Scan for the cell matching the given text and deliver its (X, Y) coordinate at center. 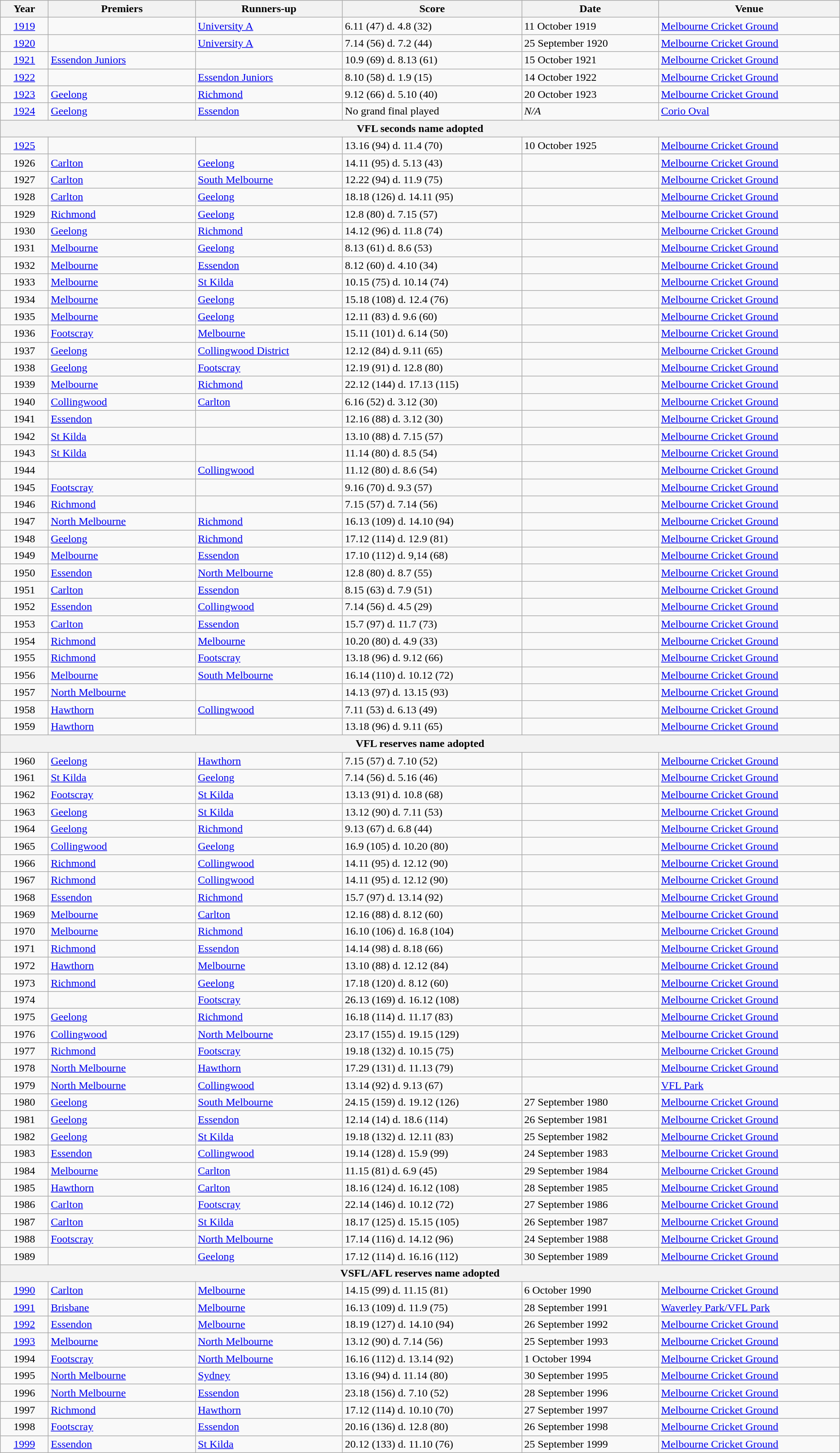
25 September 1982 (591, 1137)
1976 (24, 1034)
15.7 (97) d. 11.7 (73) (432, 624)
11.14 (80) d. 8.5 (54) (432, 453)
19.18 (132) d. 12.11 (83) (432, 1137)
1945 (24, 487)
VSFL/AFL reserves name adopted (420, 1273)
15.18 (108) d. 12.4 (76) (432, 299)
13.10 (88) d. 7.15 (57) (432, 436)
19.18 (132) d. 10.15 (75) (432, 1051)
13.12 (90) d. 7.11 (53) (432, 812)
13.18 (96) d. 9.11 (65) (432, 726)
1947 (24, 522)
1990 (24, 1290)
1979 (24, 1085)
VFL Park (749, 1085)
1946 (24, 505)
30 September 1989 (591, 1256)
1962 (24, 795)
28 September 1991 (591, 1308)
12.16 (88) d. 8.12 (60) (432, 914)
1950 (24, 573)
9.16 (70) d. 9.3 (57) (432, 487)
Venue (749, 9)
Date (591, 9)
1997 (24, 1410)
1961 (24, 778)
25 September 1993 (591, 1342)
10 October 1925 (591, 145)
18.19 (127) d. 14.10 (94) (432, 1325)
1994 (24, 1359)
7.14 (56) d. 4.5 (29) (432, 607)
1992 (24, 1325)
10.15 (75) d. 10.14 (74) (432, 282)
1988 (24, 1239)
30 September 1995 (591, 1376)
1964 (24, 829)
27 September 1986 (591, 1205)
1953 (24, 624)
14.14 (98) d. 8.18 (66) (432, 948)
15.11 (101) d. 6.14 (50) (432, 334)
26 September 1981 (591, 1119)
1941 (24, 419)
1980 (24, 1102)
Corio Oval (749, 111)
1973 (24, 983)
16.10 (106) d. 16.8 (104) (432, 931)
1954 (24, 641)
1921 (24, 60)
1942 (24, 436)
1969 (24, 914)
Score (432, 9)
20 October 1923 (591, 94)
1985 (24, 1188)
9.12 (66) d. 5.10 (40) (432, 94)
13.12 (90) d. 7.14 (56) (432, 1342)
VFL reserves name adopted (420, 743)
Waverley Park/VFL Park (749, 1308)
1996 (24, 1393)
1928 (24, 197)
1922 (24, 77)
Sydney (269, 1376)
13.10 (88) d. 12.12 (84) (432, 966)
1987 (24, 1222)
1931 (24, 248)
27 September 1997 (591, 1410)
11.12 (80) d. 8.6 (54) (432, 470)
26 September 1987 (591, 1222)
16.16 (112) d. 13.14 (92) (432, 1359)
17.29 (131) d. 11.13 (79) (432, 1068)
14.12 (96) d. 11.8 (74) (432, 231)
6.11 (47) d. 4.8 (32) (432, 26)
1923 (24, 94)
1930 (24, 231)
18.16 (124) d. 16.12 (108) (432, 1188)
1995 (24, 1376)
1967 (24, 880)
1989 (24, 1256)
9.13 (67) d. 6.8 (44) (432, 829)
11 October 1919 (591, 26)
1 October 1994 (591, 1359)
Runners-up (269, 9)
1939 (24, 385)
12.12 (84) d. 9.11 (65) (432, 351)
13.16 (94) d. 11.4 (70) (432, 145)
14.13 (97) d. 13.15 (93) (432, 692)
8.15 (63) d. 7.9 (51) (432, 590)
1966 (24, 863)
25 September 1999 (591, 1444)
1970 (24, 931)
11.15 (81) d. 6.9 (45) (432, 1171)
Year (24, 9)
1919 (24, 26)
1986 (24, 1205)
1951 (24, 590)
1938 (24, 368)
Brisbane (122, 1308)
24.15 (159) d. 19.12 (126) (432, 1102)
Collingwood District (269, 351)
10.9 (69) d. 8.13 (61) (432, 60)
22.12 (144) d. 17.13 (115) (432, 385)
19.14 (128) d. 15.9 (99) (432, 1154)
1956 (24, 675)
20.12 (133) d. 11.10 (76) (432, 1444)
1940 (24, 402)
1982 (24, 1137)
1963 (24, 812)
28 September 1985 (591, 1188)
18.18 (126) d. 14.11 (95) (432, 197)
1926 (24, 162)
1933 (24, 282)
14 October 1922 (591, 77)
17.14 (116) d. 14.12 (96) (432, 1239)
1925 (24, 145)
8.12 (60) d. 4.10 (34) (432, 265)
17.18 (120) d. 8.12 (60) (432, 983)
26 September 1992 (591, 1325)
1993 (24, 1342)
1968 (24, 897)
27 September 1980 (591, 1102)
13.18 (96) d. 9.12 (66) (432, 658)
1958 (24, 709)
1981 (24, 1119)
1965 (24, 846)
1932 (24, 265)
1978 (24, 1068)
12.22 (94) d. 11.9 (75) (432, 180)
26 September 1998 (591, 1427)
1924 (24, 111)
1984 (24, 1171)
12.8 (80) d. 8.7 (55) (432, 573)
12.16 (88) d. 3.12 (30) (432, 419)
16.9 (105) d. 10.20 (80) (432, 846)
VFL seconds name adopted (420, 128)
1977 (24, 1051)
1934 (24, 299)
1929 (24, 214)
25 September 1920 (591, 43)
15.7 (97) d. 13.14 (92) (432, 897)
No grand final played (432, 111)
16.13 (109) d. 14.10 (94) (432, 522)
1948 (24, 539)
1927 (24, 180)
1944 (24, 470)
12.11 (83) d. 9.6 (60) (432, 316)
23.18 (156) d. 7.10 (52) (432, 1393)
16.18 (114) d. 11.17 (83) (432, 1017)
1991 (24, 1308)
13.14 (92) d. 9.13 (67) (432, 1085)
Premiers (122, 9)
1960 (24, 761)
13.16 (94) d. 11.14 (80) (432, 1376)
20.16 (136) d. 12.8 (80) (432, 1427)
24 September 1983 (591, 1154)
1971 (24, 948)
7.14 (56) d. 7.2 (44) (432, 43)
1972 (24, 966)
22.14 (146) d. 10.12 (72) (432, 1205)
10.20 (80) d. 4.9 (33) (432, 641)
N/A (591, 111)
1998 (24, 1427)
7.15 (57) d. 7.14 (56) (432, 505)
17.12 (114) d. 16.16 (112) (432, 1256)
1952 (24, 607)
17.10 (112) d. 9,14 (68) (432, 556)
1975 (24, 1017)
16.14 (110) d. 10.12 (72) (432, 675)
1935 (24, 316)
7.14 (56) d. 5.16 (46) (432, 778)
17.12 (114) d. 10.10 (70) (432, 1410)
14.15 (99) d. 11.15 (81) (432, 1290)
8.13 (61) d. 8.6 (53) (432, 248)
1943 (24, 453)
12.8 (80) d. 7.15 (57) (432, 214)
26.13 (169) d. 16.12 (108) (432, 1000)
1955 (24, 658)
12.14 (14) d. 18.6 (114) (432, 1119)
28 September 1996 (591, 1393)
17.12 (114) d. 12.9 (81) (432, 539)
1959 (24, 726)
1983 (24, 1154)
7.15 (57) d. 7.10 (52) (432, 761)
12.19 (91) d. 12.8 (80) (432, 368)
13.13 (91) d. 10.8 (68) (432, 795)
7.11 (53) d. 6.13 (49) (432, 709)
1936 (24, 334)
23.17 (155) d. 19.15 (129) (432, 1034)
1957 (24, 692)
6 October 1990 (591, 1290)
24 September 1988 (591, 1239)
1937 (24, 351)
18.17 (125) d. 15.15 (105) (432, 1222)
16.13 (109) d. 11.9 (75) (432, 1308)
1974 (24, 1000)
29 September 1984 (591, 1171)
1920 (24, 43)
1949 (24, 556)
6.16 (52) d. 3.12 (30) (432, 402)
1999 (24, 1444)
8.10 (58) d. 1.9 (15) (432, 77)
14.11 (95) d. 5.13 (43) (432, 162)
15 October 1921 (591, 60)
